Capture the cell that displays the provided text and extract its (X, Y) central coordinate. 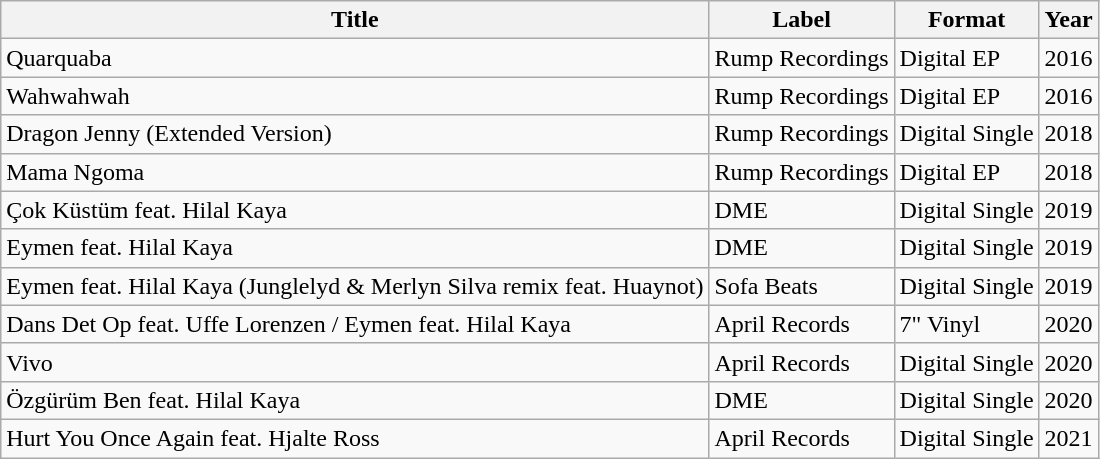
Title (355, 20)
Sofa Beats (802, 286)
Vivo (355, 362)
Mama Ngoma (355, 172)
Çok Küstüm feat. Hilal Kaya (355, 210)
Wahwahwah (355, 96)
Hurt You Once Again feat. Hjalte Ross (355, 438)
Year (1068, 20)
Format (966, 20)
Eymen feat. Hilal Kaya (355, 248)
Label (802, 20)
Dans Det Op feat. Uffe Lorenzen / Eymen feat. Hilal Kaya (355, 324)
Dragon Jenny (Extended Version) (355, 134)
7" Vinyl (966, 324)
Quarquaba (355, 58)
Eymen feat. Hilal Kaya (Junglelyd & Merlyn Silva remix feat. Huaynot) (355, 286)
Özgürüm Ben feat. Hilal Kaya (355, 400)
2021 (1068, 438)
